Determine the (x, y) coordinate at the center of the cell enclosing the given text.  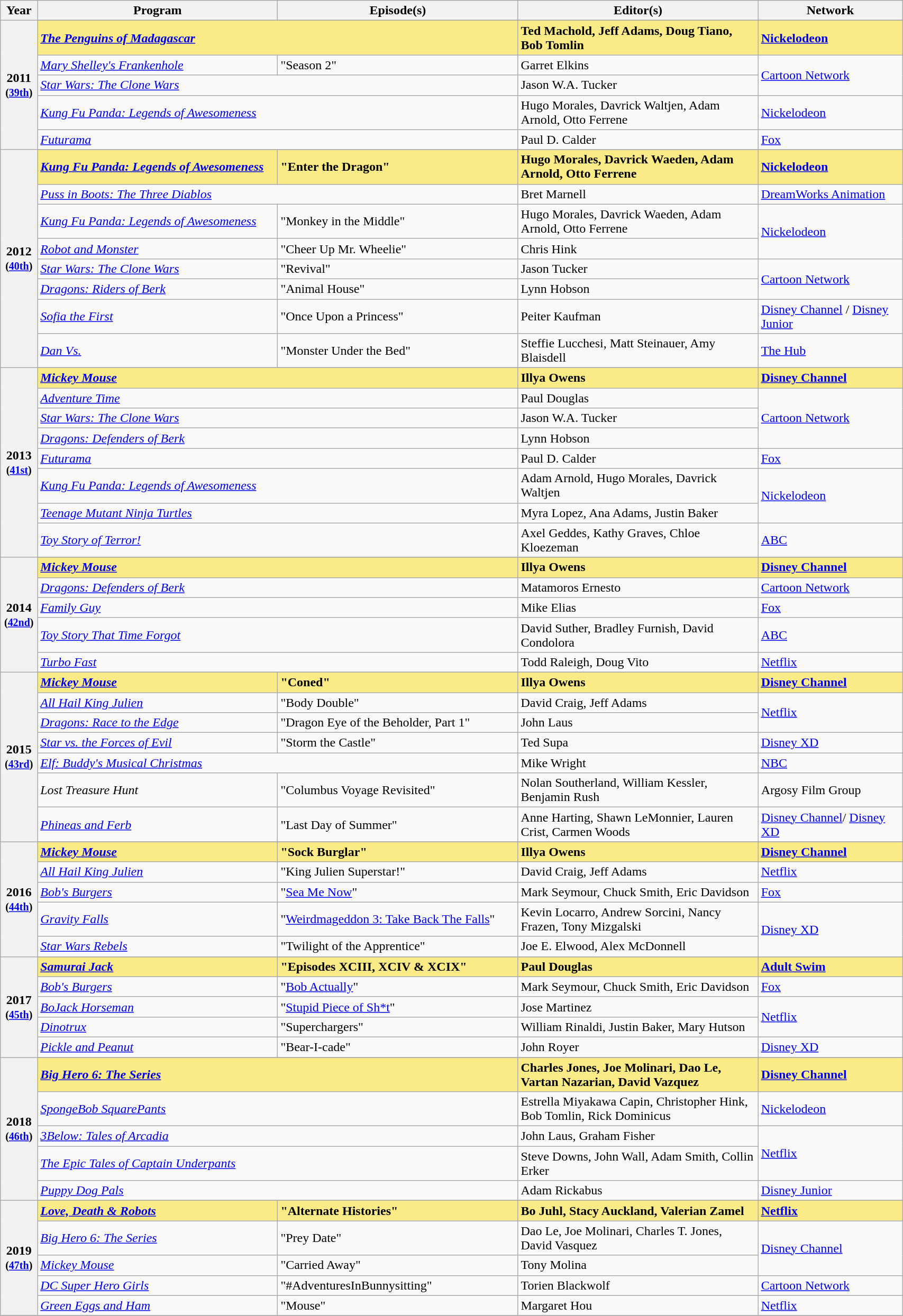
2012 (40th) (19, 259)
Year (19, 11)
Mary Shelley's Frankenhole (158, 65)
John Laus (638, 723)
Nolan Southerland, William Kessler, Benjamin Rush (638, 790)
Toy Story That Time Forgot (278, 634)
Peiter Kaufman (638, 316)
"Last Day of Summer" (398, 825)
2016 (44th) (19, 899)
Axel Geddes, Kathy Graves, Chloe Kloezeman (638, 540)
Family Guy (278, 608)
"Weirdmageddon 3: Take Back The Falls" (398, 919)
"Mouse" (398, 1305)
Sofia the First (158, 316)
2019 (47th) (19, 1258)
Adam Rickabus (638, 1191)
Myra Lopez, Ana Adams, Justin Baker (638, 513)
"Sock Burglar" (398, 852)
"Dragon Eye of the Beholder, Part 1" (398, 723)
"Twilight of the Apprentice" (398, 946)
3Below: Tales of Arcadia (278, 1136)
The Penguins of Madagascar (278, 38)
Dao Le, Joe Molinari, Charles T. Jones, David Vasquez (638, 1238)
2013 (41st) (19, 463)
Margaret Hou (638, 1305)
Disney Channel / Disney Junior (831, 316)
"Prey Date" (398, 1238)
William Rinaldi, Justin Baker, Mary Hutson (638, 1027)
"Body Double" (398, 703)
"Animal House" (398, 289)
"Carried Away" (398, 1265)
Phineas and Ferb (158, 825)
"Coned" (398, 682)
"#AdventuresInBunnysitting" (398, 1285)
Torien Blackwolf (638, 1285)
Dragons: Race to the Edge (158, 723)
Elf: Buddy's Musical Christmas (278, 763)
Joe E. Elwood, Alex McDonnell (638, 946)
Charles Jones, Joe Molinari, Dao Le, Vartan Nazarian, David Vazquez (638, 1074)
John Laus, Graham Fisher (638, 1136)
"Enter the Dragon" (398, 167)
"Cheer Up Mr. Wheelie" (398, 249)
"Bear-I-cade" (398, 1047)
John Royer (638, 1047)
Pickle and Peanut (158, 1047)
Samurai Jack (158, 967)
Mike Elias (638, 608)
"Revival" (398, 269)
Robot and Monster (158, 249)
Ted Supa (638, 743)
BoJack Horseman (158, 1007)
Lost Treasure Hunt (158, 790)
Anne Harting, Shawn LeMonnier, Lauren Crist, Carmen Woods (638, 825)
Bret Marnell (638, 194)
Turbo Fast (278, 662)
Adam Arnold, Hugo Morales, Davrick Waltjen (638, 485)
2014 (42nd) (19, 614)
Disney Channel/ Disney XD (831, 825)
"Columbus Voyage Revisited" (398, 790)
Adventure Time (278, 398)
"Sea Me Now" (398, 892)
Argosy Film Group (831, 790)
"Once Upon a Princess" (398, 316)
Jason Tucker (638, 269)
Bo Juhl, Stacy Auckland, Valerian Zamel (638, 1211)
Editor(s) (638, 11)
David Suther, Bradley Furnish, David Condolora (638, 634)
"Episodes XCIII, XCIV & XCIX" (398, 967)
Mike Wright (638, 763)
2011 (39th) (19, 85)
"Storm the Castle" (398, 743)
"Alternate Histories" (398, 1211)
Todd Raleigh, Doug Vito (638, 662)
"King Julien Superstar!" (398, 872)
Toy Story of Terror! (278, 540)
"Season 2" (398, 65)
Program (158, 11)
Dragons: Riders of Berk (158, 289)
Star vs. the Forces of Evil (158, 743)
Estrella Miyakawa Capin, Christopher Hink, Bob Tomlin, Rick Dominicus (638, 1109)
"Monkey in the Middle" (398, 221)
"Superchargers" (398, 1027)
Star Wars Rebels (158, 946)
Gravity Falls (158, 919)
Network (831, 11)
Adult Swim (831, 967)
NBC (831, 763)
Kevin Locarro, Andrew Sorcini, Nancy Frazen, Tony Mizgalski (638, 919)
Tony Molina (638, 1265)
"Monster Under the Bed" (398, 351)
Matamoros Ernesto (638, 587)
"Stupid Piece of Sh*t" (398, 1007)
Episode(s) (398, 11)
Steve Downs, John Wall, Adam Smith, Collin Erker (638, 1163)
Ted Machold, Jeff Adams, Doug Tiano, Bob Tomlin (638, 38)
Jose Martinez (638, 1007)
The Epic Tales of Captain Underpants (278, 1163)
2017 (45th) (19, 1007)
2015 (43rd) (19, 757)
Puppy Dog Pals (278, 1191)
DreamWorks Animation (831, 194)
Chris Hink (638, 249)
Love, Death & Robots (158, 1211)
DC Super Hero Girls (158, 1285)
Dinotrux (158, 1027)
Green Eggs and Ham (158, 1305)
SpongeBob SquarePants (278, 1109)
Hugo Morales, Davrick Waltjen, Adam Arnold, Otto Ferrene (638, 112)
The Hub (831, 351)
Garret Elkins (638, 65)
2018 (46th) (19, 1129)
Disney Junior (831, 1191)
Puss in Boots: The Three Diablos (278, 194)
Teenage Mutant Ninja Turtles (278, 513)
Steffie Lucchesi, Matt Steinauer, Amy Blaisdell (638, 351)
Dan Vs. (158, 351)
"Bob Actually" (398, 987)
